Locate the cell with the specified text and output its (X, Y) center coordinate. 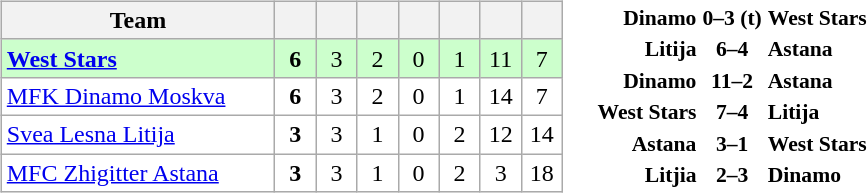
Litjia (647, 175)
3–1 (732, 143)
Astana (647, 143)
6–4 (732, 49)
0–3 (t) (732, 17)
Team (138, 20)
11 (500, 58)
2–3 (732, 175)
18 (542, 173)
MFC Zhigitter Astana (138, 173)
7–4 (732, 112)
Svea Lesna Litija (138, 134)
11–2 (732, 80)
12 (500, 134)
MFK Dinamo Moskva (138, 96)
Litija (647, 49)
